Return [X, Y] of the center of cell containing provided text 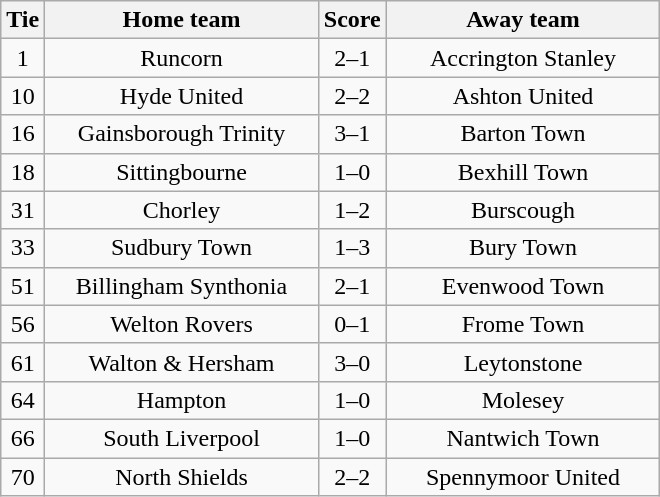
Tie [23, 20]
3–0 [352, 362]
Billingham Synthonia [182, 286]
Bexhill Town [523, 172]
Walton & Hersham [182, 362]
1–3 [352, 248]
Hyde United [182, 96]
Score [352, 20]
33 [23, 248]
Frome Town [523, 324]
Home team [182, 20]
Hampton [182, 400]
Welton Rovers [182, 324]
61 [23, 362]
56 [23, 324]
Bury Town [523, 248]
Runcorn [182, 58]
1 [23, 58]
Nantwich Town [523, 438]
Gainsborough Trinity [182, 134]
18 [23, 172]
0–1 [352, 324]
Accrington Stanley [523, 58]
Burscough [523, 210]
Evenwood Town [523, 286]
Sittingbourne [182, 172]
Leytonstone [523, 362]
10 [23, 96]
North Shields [182, 477]
Sudbury Town [182, 248]
70 [23, 477]
Ashton United [523, 96]
16 [23, 134]
Away team [523, 20]
Chorley [182, 210]
Molesey [523, 400]
51 [23, 286]
3–1 [352, 134]
64 [23, 400]
66 [23, 438]
Spennymoor United [523, 477]
1–2 [352, 210]
31 [23, 210]
Barton Town [523, 134]
South Liverpool [182, 438]
